Scan for the cell matching the given text and deliver its (x, y) coordinate at center. 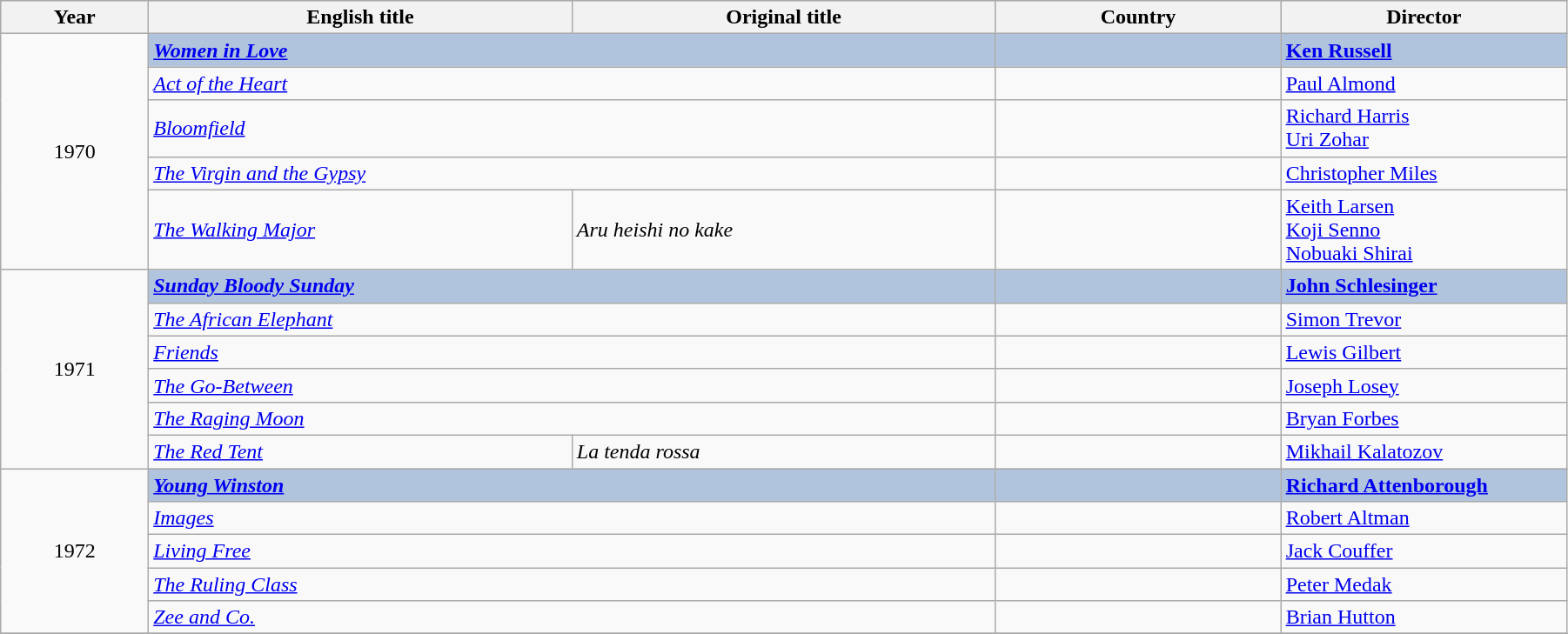
Country (1138, 17)
Jack Couffer (1424, 551)
Christopher Miles (1424, 173)
Richard HarrisUri Zohar (1424, 129)
Young Winston (573, 484)
Joseph Losey (1424, 385)
Ken Russell (1424, 50)
Brian Hutton (1424, 617)
Lewis Gilbert (1424, 352)
The African Elephant (573, 319)
Living Free (573, 551)
The Walking Major (360, 230)
La tenda rossa (783, 451)
Act of the Heart (573, 83)
The Ruling Class (573, 584)
Paul Almond (1424, 83)
1971 (75, 369)
Women in Love (573, 50)
Richard Attenborough (1424, 484)
Bryan Forbes (1424, 418)
1970 (75, 151)
Images (573, 518)
Year (75, 17)
1972 (75, 551)
Robert Altman (1424, 518)
Zee and Co. (573, 617)
John Schlesinger (1424, 286)
Sunday Bloody Sunday (573, 286)
The Go-Between (573, 385)
The Virgin and the Gypsy (573, 173)
The Raging Moon (573, 418)
Original title (783, 17)
Friends (573, 352)
English title (360, 17)
Director (1424, 17)
Keith LarsenKoji SennoNobuaki Shirai (1424, 230)
Mikhail Kalatozov (1424, 451)
The Red Tent (360, 451)
Simon Trevor (1424, 319)
Bloomfield (573, 129)
Aru heishi no kake (783, 230)
Peter Medak (1424, 584)
